Provide the (X, Y) coordinate of the cell's center where the given text is located.  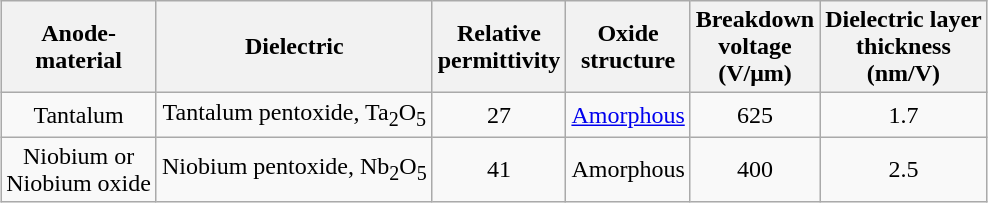
625 (754, 115)
2.5 (904, 170)
400 (754, 170)
27 (499, 115)
Tantalum (79, 115)
Relativepermittivity (499, 47)
Breakdownvoltage(V/μm) (754, 47)
Niobium pentoxide, Nb2O5 (294, 170)
1.7 (904, 115)
Dielectric layerthickness (nm/V) (904, 47)
Dielectric (294, 47)
Niobium orNiobium oxide (79, 170)
Oxidestructure (628, 47)
41 (499, 170)
Anode-material (79, 47)
Tantalum pentoxide, Ta2O5 (294, 115)
